Locate the cell with the specified text and output its [X, Y] center coordinate. 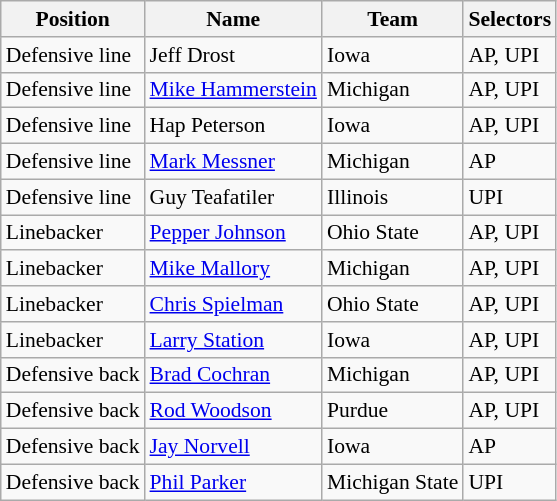
Guy Teafatiler [234, 197]
Illinois [392, 197]
Jay Norvell [234, 447]
Selectors [510, 19]
Mark Messner [234, 162]
Rod Woodson [234, 411]
Hap Peterson [234, 126]
Jeff Drost [234, 55]
Pepper Johnson [234, 233]
Phil Parker [234, 482]
Larry Station [234, 340]
Position [73, 19]
Mike Mallory [234, 269]
Mike Hammerstein [234, 90]
Brad Cochran [234, 375]
Name [234, 19]
Michigan State [392, 482]
Team [392, 19]
Purdue [392, 411]
Chris Spielman [234, 304]
